Output the [x, y] coordinate of the center of the cell containing the given text.  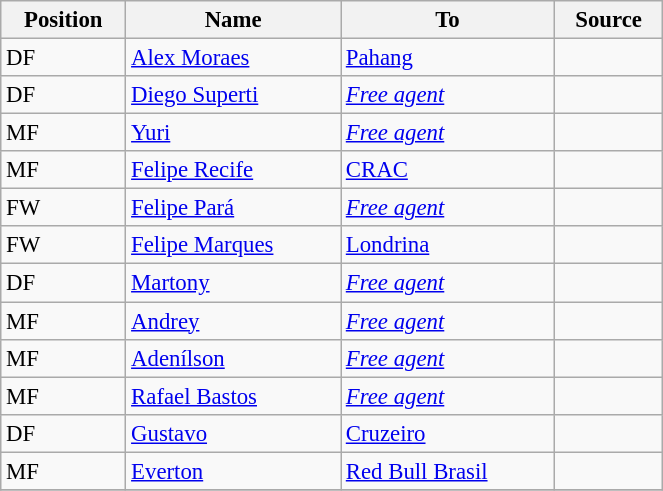
Yuri [234, 133]
Red Bull Brasil [447, 471]
Source [608, 20]
Position [64, 20]
Everton [234, 471]
Gustavo [234, 433]
Cruzeiro [447, 433]
Alex Moraes [234, 58]
Name [234, 20]
To [447, 20]
Rafael Bastos [234, 396]
Diego Superti [234, 95]
Adenílson [234, 358]
Felipe Recife [234, 170]
Andrey [234, 321]
Pahang [447, 58]
Felipe Marques [234, 245]
Felipe Pará [234, 208]
CRAC [447, 170]
Londrina [447, 245]
Martony [234, 283]
